Determine the [x, y] coordinate at the center of the cell enclosing the given text.  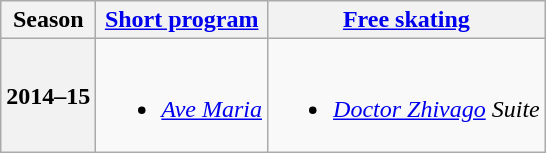
Ave Maria [182, 96]
Season [48, 20]
2014–15 [48, 96]
Free skating [407, 20]
Short program [182, 20]
Doctor Zhivago Suite [407, 96]
